From the cell containing the given text, extract its center point as [x, y] coordinate. 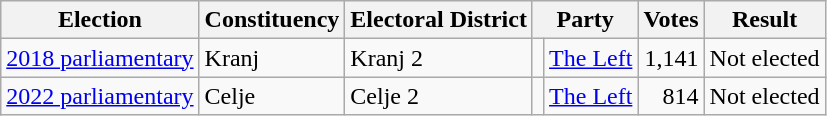
Constituency [272, 20]
Votes [671, 20]
814 [671, 96]
Result [764, 20]
Election [100, 20]
Kranj [272, 58]
2018 parliamentary [100, 58]
Electoral District [439, 20]
2022 parliamentary [100, 96]
Party [584, 20]
Celje 2 [439, 96]
Celje [272, 96]
Kranj 2 [439, 58]
1,141 [671, 58]
